From the cell containing the given text, extract its center point as (x, y) coordinate. 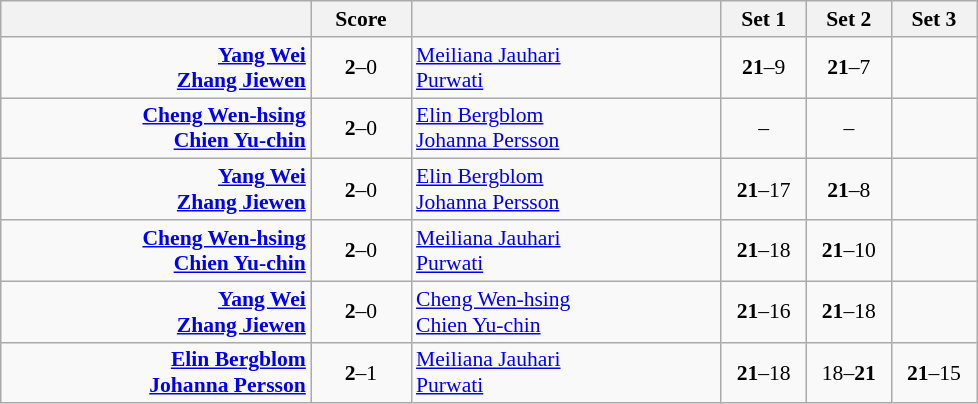
21–10 (848, 250)
Set 3 (934, 19)
2–1 (361, 372)
21–7 (848, 68)
21–8 (848, 190)
21–17 (764, 190)
21–9 (764, 68)
21–16 (764, 312)
Set 2 (848, 19)
Score (361, 19)
18–21 (848, 372)
Set 1 (764, 19)
21–15 (934, 372)
